For the text-containing cell, return its midpoint in [X, Y] coordinate format. 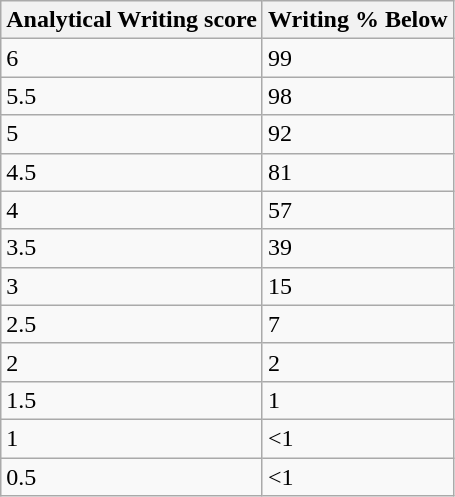
6 [132, 58]
39 [358, 248]
92 [358, 134]
5.5 [132, 96]
3.5 [132, 248]
98 [358, 96]
5 [132, 134]
Writing % Below [358, 20]
99 [358, 58]
4.5 [132, 172]
81 [358, 172]
1.5 [132, 400]
4 [132, 210]
3 [132, 286]
Analytical Writing score [132, 20]
0.5 [132, 477]
2.5 [132, 324]
7 [358, 324]
57 [358, 210]
15 [358, 286]
